Capture the cell that displays the provided text and extract its [x, y] central coordinate. 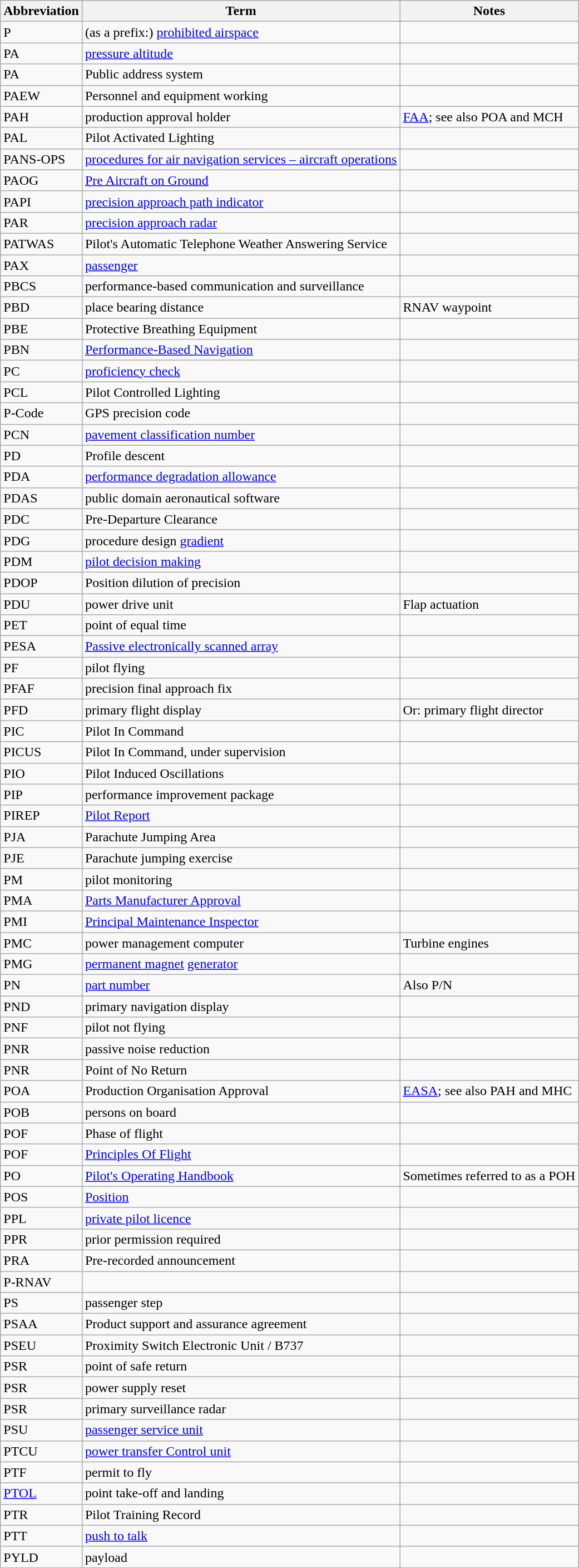
PDC [41, 519]
Pilot Activated Lighting [241, 138]
PTOL [41, 1493]
prior permission required [241, 1239]
precision final approach fix [241, 689]
Pilot Induced Oscillations [241, 773]
pilot monitoring [241, 879]
PCL [41, 392]
pressure altitude [241, 53]
proficiency check [241, 371]
Pilot Controlled Lighting [241, 392]
POS [41, 1197]
Parachute Jumping Area [241, 837]
point take-off and landing [241, 1493]
PIP [41, 795]
Pre-recorded announcement [241, 1260]
Sometimes referred to as a POH [489, 1176]
passenger step [241, 1303]
P [41, 32]
PMA [41, 900]
PPL [41, 1218]
(as a prefix:) prohibited airspace [241, 32]
private pilot licence [241, 1218]
PND [41, 1007]
pilot not flying [241, 1028]
Flap actuation [489, 604]
Turbine engines [489, 943]
permit to fly [241, 1472]
PYLD [41, 1557]
Pilot Report [241, 816]
PMC [41, 943]
PBCS [41, 287]
PBE [41, 329]
PDA [41, 477]
PFAF [41, 689]
PAPI [41, 201]
Performance-Based Navigation [241, 350]
POB [41, 1112]
place bearing distance [241, 308]
PSU [41, 1430]
PTR [41, 1515]
performance-based communication and surveillance [241, 287]
Protective Breathing Equipment [241, 329]
pilot flying [241, 668]
PS [41, 1303]
Parts Manufacturer Approval [241, 900]
Production Organisation Approval [241, 1091]
RNAV waypoint [489, 308]
PICUS [41, 752]
PAL [41, 138]
primary navigation display [241, 1007]
performance degradation allowance [241, 477]
push to talk [241, 1536]
power supply reset [241, 1388]
PO [41, 1176]
PAX [41, 265]
PAOG [41, 180]
PESA [41, 647]
Passive electronically scanned array [241, 647]
PMG [41, 964]
Personnel and equipment working [241, 96]
Pilot's Automatic Telephone Weather Answering Service [241, 244]
Or: primary flight director [489, 710]
PDU [41, 604]
primary surveillance radar [241, 1409]
PJE [41, 858]
Profile descent [241, 456]
power transfer Control unit [241, 1451]
FAA; see also POA and MCH [489, 117]
PPR [41, 1239]
Point of No Return [241, 1070]
PN [41, 985]
pavement classification number [241, 435]
power drive unit [241, 604]
precision approach path indicator [241, 201]
PIC [41, 731]
Principal Maintenance Inspector [241, 921]
PMI [41, 921]
PIO [41, 773]
PF [41, 668]
P-Code [41, 413]
PBD [41, 308]
production approval holder [241, 117]
PAH [41, 117]
PTT [41, 1536]
Also P/N [489, 985]
Proximity Switch Electronic Unit / B737 [241, 1345]
point of equal time [241, 625]
public domain aeronautical software [241, 498]
PFD [41, 710]
PAEW [41, 96]
PDAS [41, 498]
Product support and assurance agreement [241, 1324]
PANS-OPS [41, 159]
PIREP [41, 816]
PM [41, 879]
PNF [41, 1028]
Position dilution of precision [241, 583]
PDG [41, 540]
performance improvement package [241, 795]
PBN [41, 350]
Pilot Training Record [241, 1515]
P-RNAV [41, 1281]
PD [41, 456]
Phase of flight [241, 1133]
PAR [41, 223]
Pre-Departure Clearance [241, 519]
Principles Of Flight [241, 1155]
PJA [41, 837]
passenger [241, 265]
part number [241, 985]
PDOP [41, 583]
EASA; see also PAH and MHC [489, 1091]
primary flight display [241, 710]
PDM [41, 561]
Position [241, 1197]
GPS precision code [241, 413]
Pilot's Operating Handbook [241, 1176]
PSAA [41, 1324]
Abbreviation [41, 11]
Public address system [241, 75]
Notes [489, 11]
PTF [41, 1472]
procedures for air navigation services – aircraft operations [241, 159]
PC [41, 371]
PRA [41, 1260]
power management computer [241, 943]
pilot decision making [241, 561]
Pilot In Command, under supervision [241, 752]
Pre Aircraft on Ground [241, 180]
PATWAS [41, 244]
payload [241, 1557]
POA [41, 1091]
PET [41, 625]
point of safe return [241, 1367]
persons on board [241, 1112]
permanent magnet generator [241, 964]
Term [241, 11]
procedure design gradient [241, 540]
PCN [41, 435]
passive noise reduction [241, 1049]
Parachute jumping exercise [241, 858]
precision approach radar [241, 223]
Pilot In Command [241, 731]
PSEU [41, 1345]
PTCU [41, 1451]
passenger service unit [241, 1430]
